Return (x, y) of the center of cell containing provided text 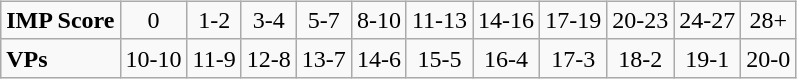
16-4 (506, 58)
VPs (60, 58)
28+ (768, 20)
14-6 (378, 58)
20-0 (768, 58)
15-5 (439, 58)
24-27 (708, 20)
14-16 (506, 20)
8-10 (378, 20)
11-9 (214, 58)
10-10 (154, 58)
20-23 (640, 20)
13-7 (324, 58)
5-7 (324, 20)
1-2 (214, 20)
0 (154, 20)
12-8 (268, 58)
IMP Score (60, 20)
17-19 (574, 20)
3-4 (268, 20)
11-13 (439, 20)
19-1 (708, 58)
18-2 (640, 58)
17-3 (574, 58)
